Search for the cell housing the specified text and yield its [X, Y] center coordinate. 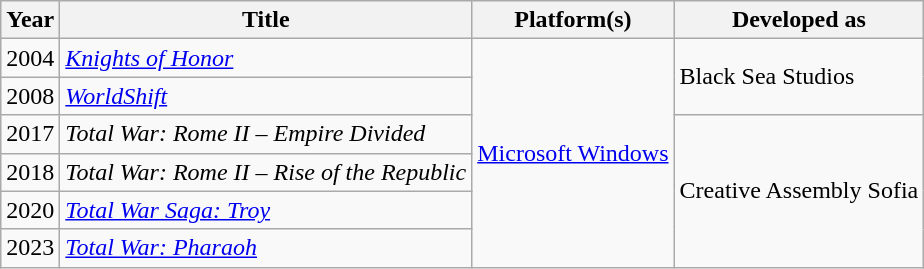
Year [30, 20]
2004 [30, 58]
Developed as [799, 20]
2018 [30, 172]
Black Sea Studios [799, 77]
2017 [30, 134]
Knights of Honor [266, 58]
Creative Assembly Sofia [799, 191]
Title [266, 20]
2020 [30, 210]
WorldShift [266, 96]
Microsoft Windows [573, 153]
Total War: Pharaoh [266, 248]
2008 [30, 96]
Platform(s) [573, 20]
2023 [30, 248]
Total War: Rome II – Rise of the Republic [266, 172]
Total War: Rome II – Empire Divided [266, 134]
Total War Saga: Troy [266, 210]
